Pinpoint the cell where the given text exists, returning its [X, Y] midpoint coordinate. 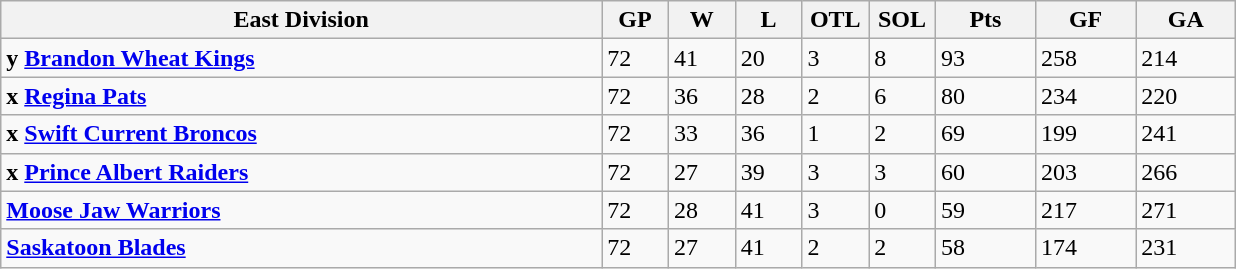
80 [985, 96]
East Division [302, 20]
266 [1186, 172]
OTL [836, 20]
199 [1086, 134]
W [702, 20]
174 [1086, 248]
271 [1186, 210]
Pts [985, 20]
0 [902, 210]
203 [1086, 172]
GA [1186, 20]
60 [985, 172]
93 [985, 58]
214 [1186, 58]
241 [1186, 134]
x Prince Albert Raiders [302, 172]
258 [1086, 58]
20 [768, 58]
x Swift Current Broncos [302, 134]
GP [636, 20]
1 [836, 134]
59 [985, 210]
Saskatoon Blades [302, 248]
231 [1186, 248]
GF [1086, 20]
x Regina Pats [302, 96]
6 [902, 96]
217 [1086, 210]
33 [702, 134]
SOL [902, 20]
58 [985, 248]
234 [1086, 96]
L [768, 20]
y Brandon Wheat Kings [302, 58]
39 [768, 172]
220 [1186, 96]
8 [902, 58]
69 [985, 134]
Moose Jaw Warriors [302, 210]
